Extract the (X, Y) coordinate from the center of the cell holding the provided text.  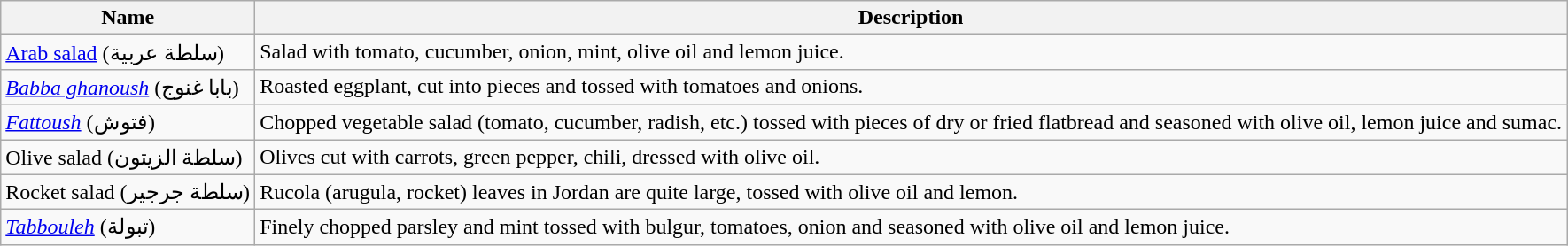
Finely chopped parsley and mint tossed with bulgur, tomatoes, onion and seasoned with olive oil and lemon juice. (911, 227)
Rocket salad (سلطة جرجير) (128, 192)
Salad with tomato, cucumber, onion, mint, olive oil and lemon juice. (911, 52)
Rucola (arugula, rocket) leaves in Jordan are quite large, tossed with olive oil and lemon. (911, 192)
Olive salad (سلطة الزيتون) (128, 158)
Olives cut with carrots, green pepper, chili, dressed with olive oil. (911, 158)
Description (911, 18)
Fattoush (فتوش) (128, 122)
Babba ghanoush (بابا غنوج) (128, 87)
Name (128, 18)
Arab salad (سلطة عربية) (128, 52)
Tabbouleh (تبولة) (128, 227)
Roasted eggplant, cut into pieces and tossed with tomatoes and onions. (911, 87)
